Return the [X, Y] coordinate for the center point of the cell that contains the specified text.  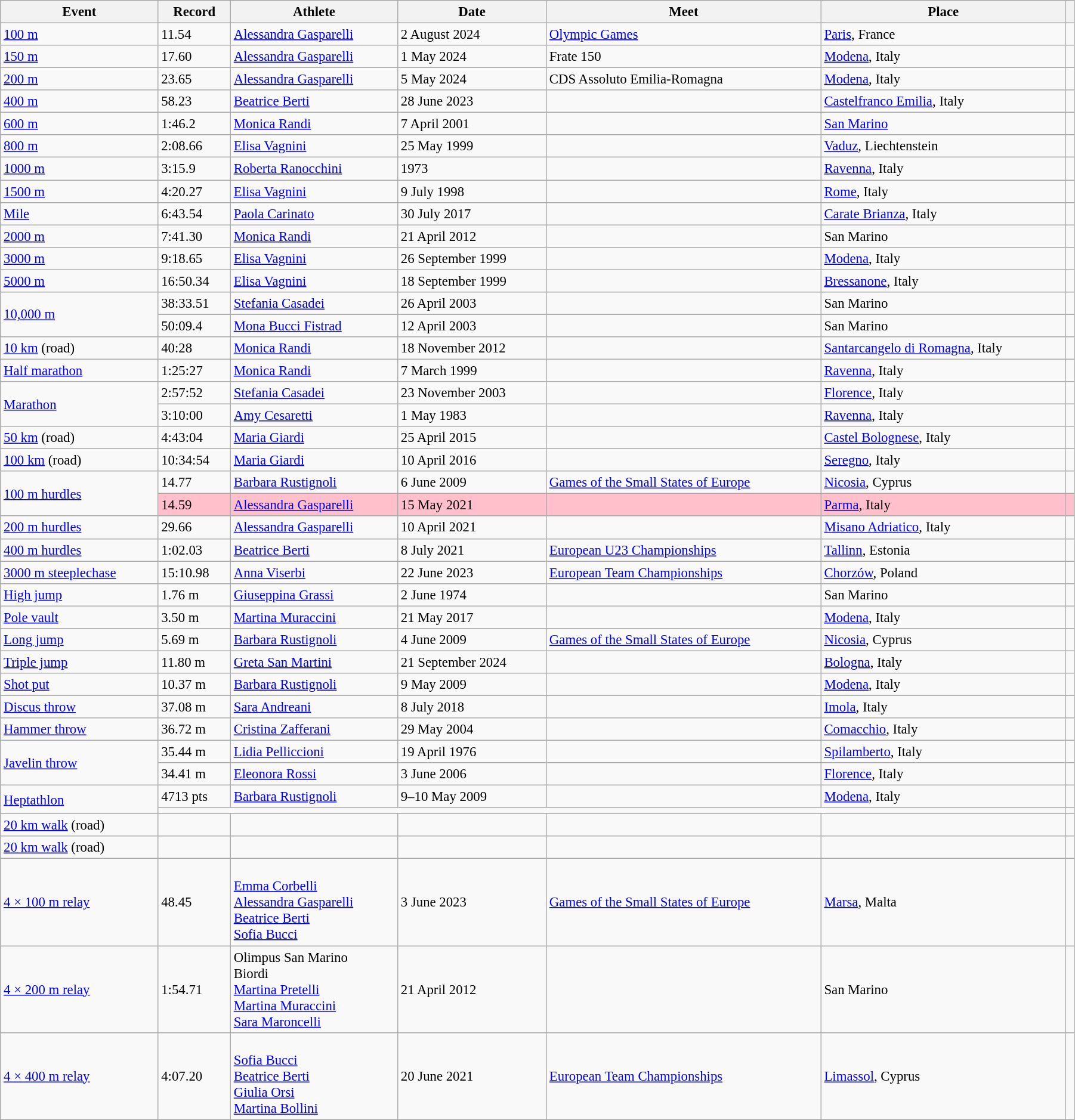
18 September 1999 [471, 281]
Paola Carinato [314, 214]
Chorzów, Poland [943, 573]
1 May 1983 [471, 416]
10 km (road) [79, 348]
Sofia BucciBeatrice BertiGiulia OrsiMartina Bollini [314, 1076]
2:57:52 [194, 393]
2:08.66 [194, 146]
3:10:00 [194, 416]
14.77 [194, 482]
1:02.03 [194, 550]
1.76 m [194, 595]
Mile [79, 214]
Bressanone, Italy [943, 281]
25 May 1999 [471, 146]
Imola, Italy [943, 707]
Cristina Zafferani [314, 729]
Amy Cesaretti [314, 416]
2 August 2024 [471, 35]
Marsa, Malta [943, 902]
Olimpus San MarinoBiordiMartina PretelliMartina MuracciniSara Maroncelli [314, 989]
Discus throw [79, 707]
Half marathon [79, 370]
1500 m [79, 191]
Frate 150 [684, 57]
Record [194, 12]
17.60 [194, 57]
12 April 2003 [471, 326]
1:54.71 [194, 989]
9:18.65 [194, 258]
150 m [79, 57]
5 May 2024 [471, 79]
Anna Viserbi [314, 573]
30 July 2017 [471, 214]
Emma CorbelliAlessandra GasparelliBeatrice BertiSofia Bucci [314, 902]
26 April 2003 [471, 304]
Martina Muraccini [314, 617]
34.41 m [194, 774]
Meet [684, 12]
10:34:54 [194, 460]
35.44 m [194, 752]
Eleonora Rossi [314, 774]
18 November 2012 [471, 348]
58.23 [194, 101]
600 m [79, 124]
9 July 1998 [471, 191]
4 × 100 m relay [79, 902]
Vaduz, Liechtenstein [943, 146]
23.65 [194, 79]
Sara Andreani [314, 707]
21 May 2017 [471, 617]
2 June 1974 [471, 595]
21 September 2024 [471, 662]
Hammer throw [79, 729]
CDS Assoluto Emilia-Romagna [684, 79]
Shot put [79, 685]
19 April 1976 [471, 752]
7 April 2001 [471, 124]
Carate Brianza, Italy [943, 214]
Event [79, 12]
4 × 200 m relay [79, 989]
3:15.9 [194, 169]
Roberta Ranocchini [314, 169]
37.08 m [194, 707]
Comacchio, Italy [943, 729]
Pole vault [79, 617]
Parma, Italy [943, 505]
16:50.34 [194, 281]
Olympic Games [684, 35]
Castelfranco Emilia, Italy [943, 101]
15:10.98 [194, 573]
4713 pts [194, 797]
200 m hurdles [79, 528]
50 km (road) [79, 438]
9–10 May 2009 [471, 797]
Javelin throw [79, 763]
Rome, Italy [943, 191]
Misano Adriatico, Italy [943, 528]
4:20.27 [194, 191]
29 May 2004 [471, 729]
8 July 2018 [471, 707]
22 June 2023 [471, 573]
Santarcangelo di Romagna, Italy [943, 348]
7:41.30 [194, 236]
28 June 2023 [471, 101]
7 March 1999 [471, 370]
Triple jump [79, 662]
Giuseppina Grassi [314, 595]
Athlete [314, 12]
9 May 2009 [471, 685]
25 April 2015 [471, 438]
Seregno, Italy [943, 460]
4 June 2009 [471, 640]
23 November 2003 [471, 393]
10 April 2016 [471, 460]
5.69 m [194, 640]
Limassol, Cyprus [943, 1076]
3.50 m [194, 617]
Tallinn, Estonia [943, 550]
3000 m steeplechase [79, 573]
Long jump [79, 640]
Bologna, Italy [943, 662]
1:46.2 [194, 124]
38:33.51 [194, 304]
11.80 m [194, 662]
200 m [79, 79]
3 June 2006 [471, 774]
1:25:27 [194, 370]
10 April 2021 [471, 528]
8 July 2021 [471, 550]
Marathon [79, 404]
800 m [79, 146]
Mona Bucci Fistrad [314, 326]
Spilamberto, Italy [943, 752]
36.72 m [194, 729]
4:07.20 [194, 1076]
2000 m [79, 236]
Greta San Martini [314, 662]
European U23 Championships [684, 550]
1000 m [79, 169]
5000 m [79, 281]
26 September 1999 [471, 258]
20 June 2021 [471, 1076]
3 June 2023 [471, 902]
3000 m [79, 258]
Place [943, 12]
High jump [79, 595]
1973 [471, 169]
4 × 400 m relay [79, 1076]
6:43.54 [194, 214]
Lidia Pelliccioni [314, 752]
40:28 [194, 348]
400 m [79, 101]
400 m hurdles [79, 550]
100 m [79, 35]
10,000 m [79, 315]
15 May 2021 [471, 505]
Castel Bolognese, Italy [943, 438]
50:09.4 [194, 326]
100 km (road) [79, 460]
29.66 [194, 528]
4:43:04 [194, 438]
1 May 2024 [471, 57]
Heptathlon [79, 800]
100 m hurdles [79, 494]
Date [471, 12]
10.37 m [194, 685]
48.45 [194, 902]
11.54 [194, 35]
14.59 [194, 505]
6 June 2009 [471, 482]
Paris, France [943, 35]
